Search for the cell housing the specified text and yield its [X, Y] center coordinate. 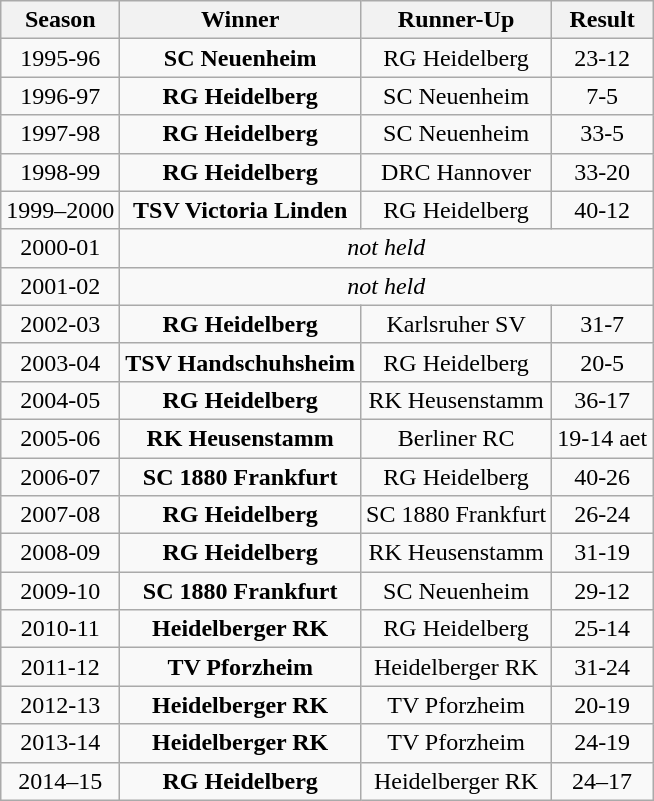
DRC Hannover [456, 172]
31-19 [602, 553]
2009-10 [60, 591]
Season [60, 20]
2001-02 [60, 286]
1996-97 [60, 96]
25-14 [602, 629]
31-24 [602, 667]
29-12 [602, 591]
33-20 [602, 172]
2003-04 [60, 362]
33-5 [602, 134]
2014–15 [60, 781]
20-5 [602, 362]
Runner-Up [456, 20]
Karlsruher SV [456, 324]
2005-06 [60, 438]
20-19 [602, 705]
1997-98 [60, 134]
2008-09 [60, 553]
1998-99 [60, 172]
31-7 [602, 324]
2006-07 [60, 477]
2011-12 [60, 667]
Result [602, 20]
2000-01 [60, 248]
19-14 aet [602, 438]
TSV Handschuhsheim [240, 362]
2012-13 [60, 705]
TSV Victoria Linden [240, 210]
26-24 [602, 515]
36-17 [602, 400]
7-5 [602, 96]
24-19 [602, 743]
2010-11 [60, 629]
40-12 [602, 210]
2013-14 [60, 743]
23-12 [602, 58]
40-26 [602, 477]
2002-03 [60, 324]
Winner [240, 20]
2004-05 [60, 400]
1999–2000 [60, 210]
Berliner RC [456, 438]
1995-96 [60, 58]
2007-08 [60, 515]
24–17 [602, 781]
